Find where the given text appears and provide that cell's center as [X, Y] coordinate. 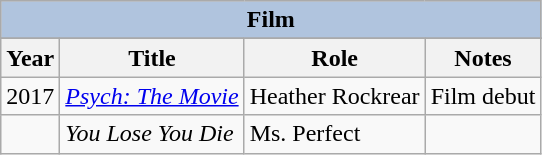
You Lose You Die [152, 134]
Title [152, 58]
Role [334, 58]
Ms. Perfect [334, 134]
Year [30, 58]
Film debut [483, 96]
2017 [30, 96]
Heather Rockrear [334, 96]
Psych: The Movie [152, 96]
Film [271, 20]
Notes [483, 58]
